Scan for the cell matching the given text and deliver its (X, Y) coordinate at center. 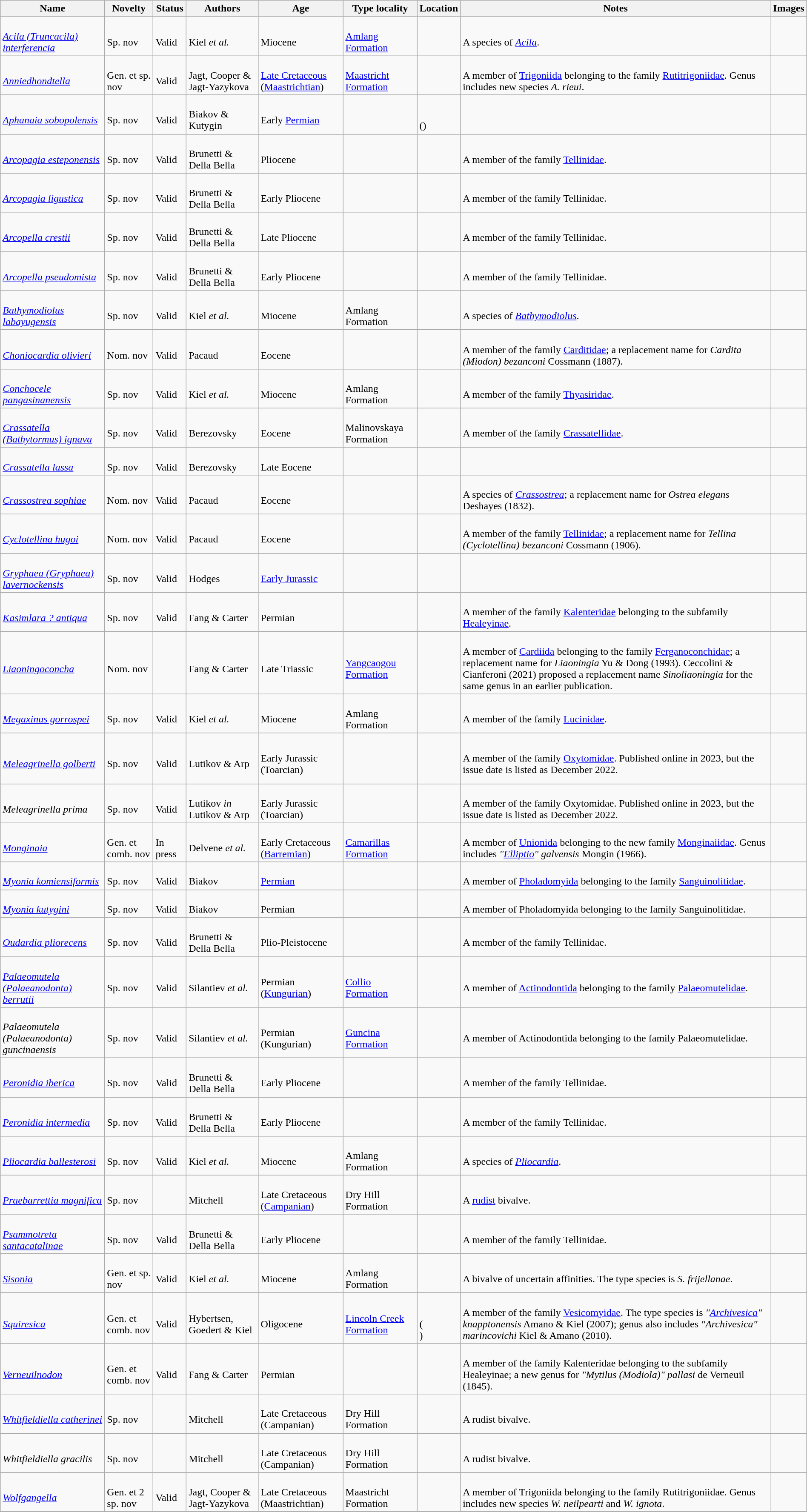
Gryphaea (Gryphaea) lavernockensis (53, 573)
Lincoln Creek Formation (380, 1318)
A member of the family Kalenteridae belonging to the subfamily Healeyinae. (615, 612)
Palaeomutela (Palaeanodonta) guncinaensis (53, 1032)
Verneuilnodon (53, 1369)
Liaoningoconcha (53, 663)
Wolfgangella (53, 1492)
Camarillas Formation (380, 842)
Palaeomutela (Palaeanodonta) berrutii (53, 982)
A member of Unionida belonging to the new family Monginaiidae. Genus includes "Elliptio" galvensis Mongin (1966). (615, 842)
A member of Trigoniida belonging to the family Rutitrigoniidae. Genus includes new species A. rieui. (615, 75)
Collio Formation (380, 982)
A species of Acila. (615, 36)
Oligocene (300, 1318)
Delvene et al. (222, 842)
Monginaia (53, 842)
Early Permian (300, 114)
Location (439, 9)
Peronidia intermedia (53, 1116)
Praebarrettia magnifica (53, 1195)
Arcopagia esteponensis (53, 154)
Yangcaogou Formation (380, 663)
Arcopagia ligustica (53, 193)
Myonia komiensiformis (53, 876)
A member of the family Carditidae; a replacement name for Cardita (Miodon) bezanconi Cossmann (1887). (615, 349)
A member of the family Thyasiridae. (615, 388)
Crassatella (Bathytormus) ignava (53, 428)
Anniedhondtella (53, 75)
Oudardia pliorecens (53, 937)
Bathymodiolus labayugensis (53, 310)
Whitfieldiella catherinei (53, 1414)
Myonia kutygini (53, 904)
Type locality (380, 9)
Psammotreta santacatalinae (53, 1234)
Early Jurassic (300, 573)
Kasimlara ? antiqua (53, 612)
Authors (222, 9)
A species of Bathymodiolus. (615, 310)
Acila (Truncacila) interferencia (53, 36)
Hybertsen, Goedert & Kiel (222, 1318)
Lutikov in Lutikov & Arp (222, 803)
A species of Crassostrea; a replacement name for Ostrea elegans Deshayes (1832). (615, 495)
A member of Trigoniida belonging to the family Rutitrigoniidae. Genus includes new species W. neilpearti and W. ignota. (615, 1492)
Choniocardia olivieri (53, 349)
Lutikov & Arp (222, 758)
Early Cretaceous (Barremian) (300, 842)
Novelty (129, 9)
Biakov & Kutygin (222, 114)
Late Triassic (300, 663)
Late Eocene (300, 461)
Squiresica (53, 1318)
Megaxinus gorrospei (53, 713)
A member of the family Lucinidae. (615, 713)
Status (170, 9)
Whitfieldiella gracilis (53, 1453)
Guncina Formation (380, 1032)
A species of Pliocardia. (615, 1156)
Crassostrea sophiae (53, 495)
Name (53, 9)
Aphanaia sobopolensis (53, 114)
Gen. et 2 sp. nov (129, 1492)
Meleagrinella prima (53, 803)
Cyclotellina hugoi (53, 534)
In press (170, 842)
Crassatella lassa (53, 461)
Malinovskaya Formation (380, 428)
Conchocele pangasinanensis (53, 388)
Sisonia (53, 1273)
Plio-Pleistocene (300, 937)
A member of the family Tellinidae; a replacement name for Tellina (Cyclotellina) bezanconi Cossmann (1906). (615, 534)
A member of the family Crassatellidae. (615, 428)
Notes (615, 9)
Arcopella crestii (53, 232)
Meleagrinella golberti (53, 758)
Age (300, 9)
Hodges (222, 573)
Late Pliocene (300, 232)
A member of the family Kalenteridae belonging to the subfamily Healeyinae; a new genus for "Mytilus (Modiola)" pallasi de Verneuil (1845). (615, 1369)
Images (789, 9)
Pliocene (300, 154)
Peronidia iberica (53, 1077)
A bivalve of uncertain affinities. The type species is S. frijellanae. (615, 1273)
Arcopella pseudomista (53, 271)
Pliocardia ballesterosi (53, 1156)
